Pinpoint the cell where the given text exists, returning its (x, y) midpoint coordinate. 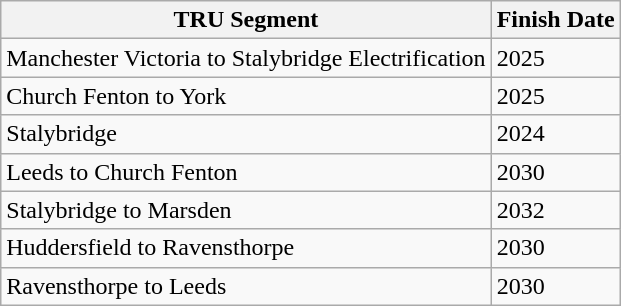
2024 (556, 134)
TRU Segment (246, 20)
Ravensthorpe to Leeds (246, 286)
Finish Date (556, 20)
2032 (556, 210)
Church Fenton to York (246, 96)
Stalybridge (246, 134)
Stalybridge to Marsden (246, 210)
Manchester Victoria to Stalybridge Electrification (246, 58)
Leeds to Church Fenton (246, 172)
Huddersfield to Ravensthorpe (246, 248)
